For the text-containing cell, return its midpoint in (X, Y) coordinate format. 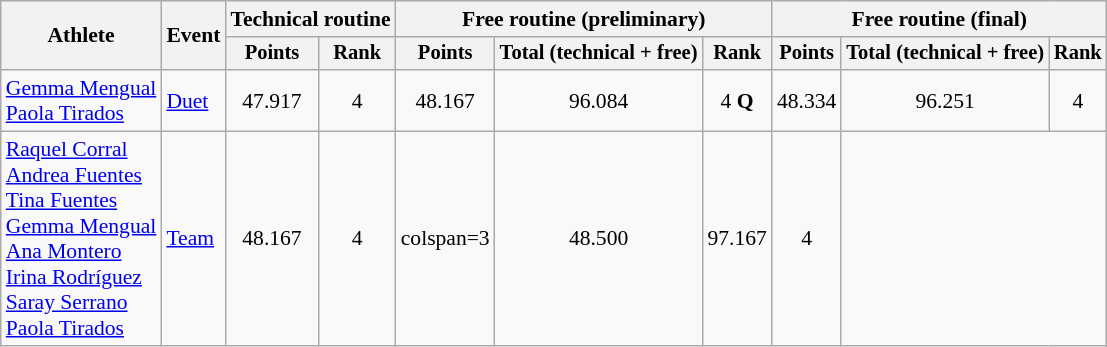
97.167 (736, 239)
48.500 (599, 239)
Duet (193, 100)
48.334 (806, 100)
Athlete (82, 36)
colspan=3 (446, 239)
4 Q (736, 100)
47.917 (272, 100)
Event (193, 36)
Raquel CorralAndrea FuentesTina FuentesGemma MengualAna MonteroIrina RodríguezSaray SerranoPaola Tirados (82, 239)
Free routine (final) (940, 19)
Gemma MengualPaola Tirados (82, 100)
96.251 (945, 100)
Technical routine (310, 19)
96.084 (599, 100)
Team (193, 239)
Free routine (preliminary) (584, 19)
